Pinpoint the cell where the given text exists, returning its [x, y] midpoint coordinate. 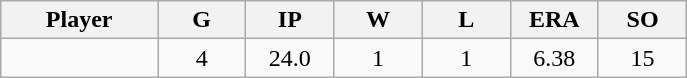
24.0 [290, 58]
L [466, 20]
Player [80, 20]
ERA [554, 20]
15 [642, 58]
4 [202, 58]
6.38 [554, 58]
W [378, 20]
IP [290, 20]
G [202, 20]
SO [642, 20]
